For the text-containing cell, return its midpoint in [X, Y] coordinate format. 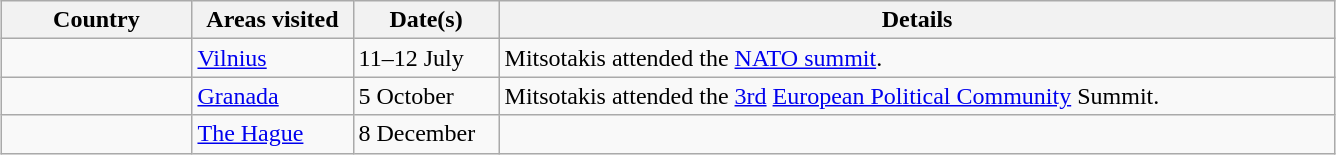
Date(s) [426, 20]
Mitsotakis attended the NATO summit. [917, 58]
Mitsotakis attended the 3rd European Political Community Summit. [917, 96]
The Hague [272, 134]
Areas visited [272, 20]
Country [96, 20]
5 October [426, 96]
8 December [426, 134]
11–12 July [426, 58]
Granada [272, 96]
Details [917, 20]
Vilnius [272, 58]
